Pinpoint the cell where the given text exists, returning its (x, y) midpoint coordinate. 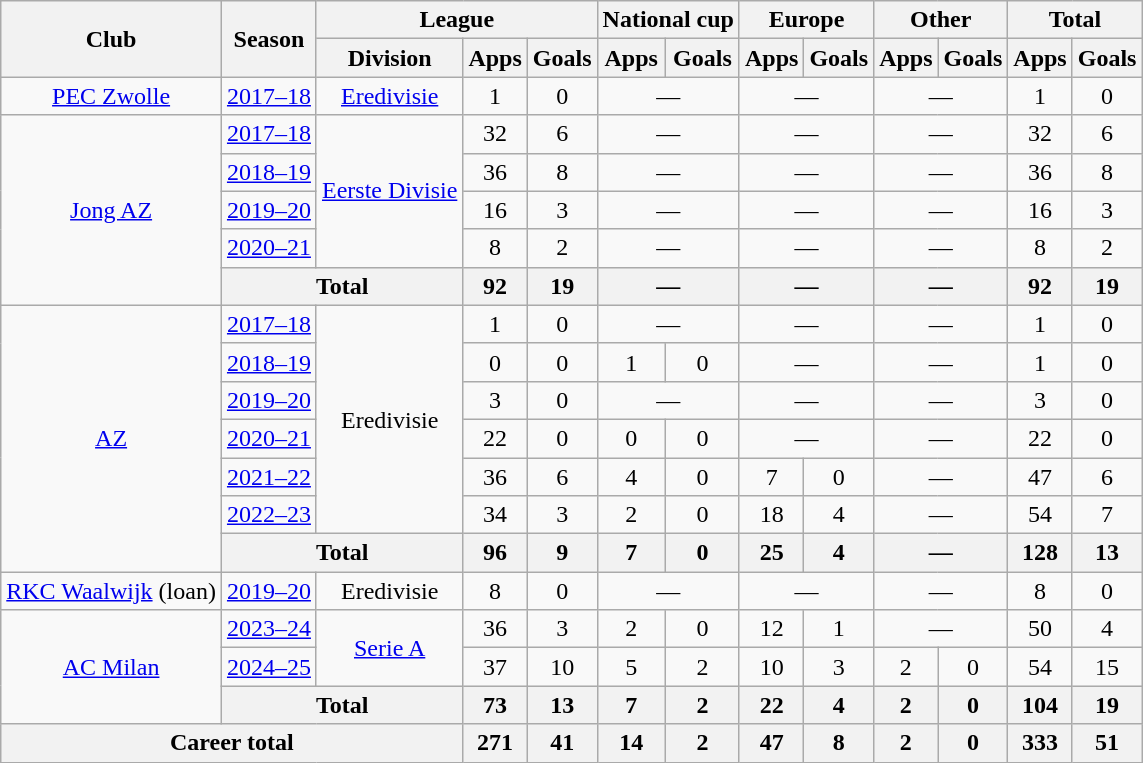
271 (495, 743)
Division (389, 58)
Other (941, 20)
AZ (112, 438)
AC Milan (112, 667)
9 (562, 553)
41 (562, 743)
128 (1040, 553)
Jong AZ (112, 210)
Season (268, 39)
18 (771, 515)
37 (495, 667)
333 (1040, 743)
34 (495, 515)
25 (771, 553)
Career total (232, 743)
50 (1040, 629)
League (456, 20)
2022–23 (268, 515)
Serie A (389, 648)
5 (631, 667)
PEC Zwolle (112, 96)
15 (1107, 667)
104 (1040, 705)
12 (771, 629)
96 (495, 553)
Europe (806, 20)
2024–25 (268, 667)
RKC Waalwijk (loan) (112, 591)
National cup (668, 20)
2021–22 (268, 477)
Eerste Divisie (389, 191)
14 (631, 743)
Club (112, 39)
73 (495, 705)
51 (1107, 743)
2023–24 (268, 629)
